Search for the cell housing the specified text and yield its [x, y] center coordinate. 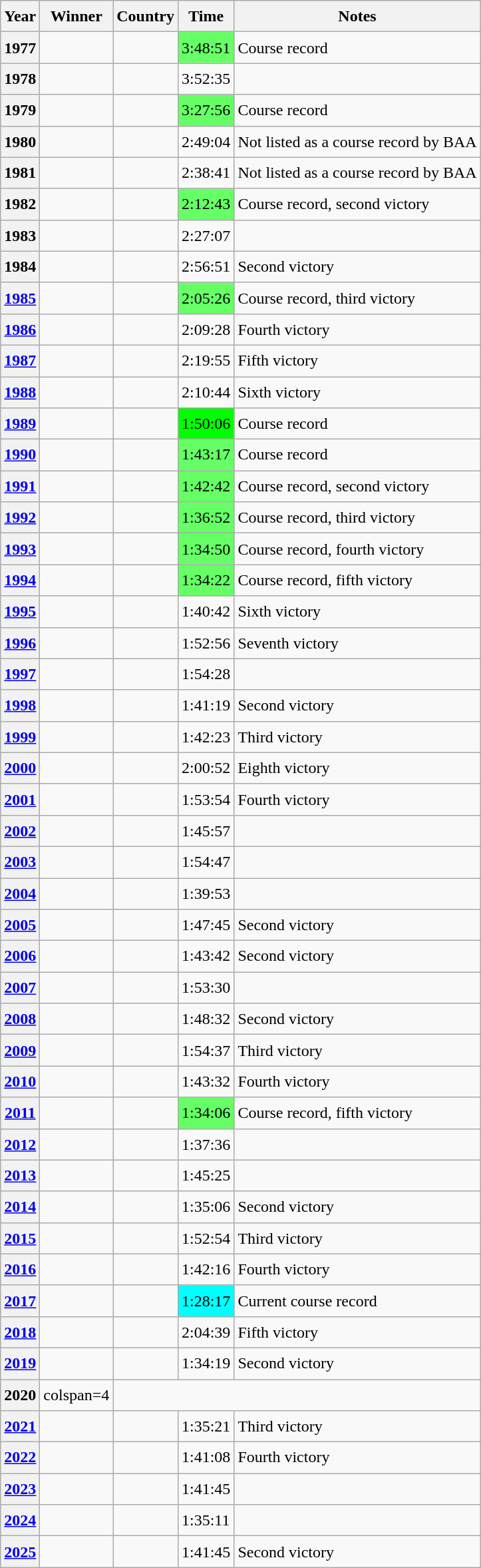
2020 [20, 1396]
2012 [20, 1144]
1984 [20, 266]
2:56:51 [206, 266]
Current course record [357, 1301]
1:39:53 [206, 894]
Course record, fourth victory [357, 549]
2009 [20, 1051]
1:34:19 [206, 1364]
2007 [20, 988]
1:42:42 [206, 486]
1:43:17 [206, 455]
1990 [20, 455]
1996 [20, 643]
2002 [20, 831]
2018 [20, 1332]
1998 [20, 706]
2024 [20, 1521]
2022 [20, 1458]
Seventh victory [357, 643]
2021 [20, 1426]
2023 [20, 1489]
1:54:47 [206, 862]
2001 [20, 799]
1982 [20, 204]
1:35:06 [206, 1206]
1:40:42 [206, 611]
Country [146, 16]
1987 [20, 361]
1:52:56 [206, 643]
2:09:28 [206, 329]
1995 [20, 611]
3:52:35 [206, 79]
2:00:52 [206, 768]
1978 [20, 79]
1994 [20, 581]
2025 [20, 1551]
1:42:16 [206, 1269]
1:34:50 [206, 549]
1:54:28 [206, 674]
1983 [20, 236]
2013 [20, 1176]
2004 [20, 894]
1:47:45 [206, 925]
1992 [20, 518]
2014 [20, 1206]
1986 [20, 329]
1:53:54 [206, 799]
1:52:54 [206, 1238]
1:35:11 [206, 1521]
2:04:39 [206, 1332]
Winner [77, 16]
1:41:19 [206, 706]
2:05:26 [206, 298]
2010 [20, 1081]
2015 [20, 1238]
1:41:08 [206, 1458]
2016 [20, 1269]
2:27:07 [206, 236]
1:53:30 [206, 988]
2000 [20, 768]
1997 [20, 674]
1:50:06 [206, 423]
1:45:57 [206, 831]
1:36:52 [206, 518]
1:48:32 [206, 1019]
Year [20, 16]
Time [206, 16]
2006 [20, 956]
2:10:44 [206, 393]
2005 [20, 925]
2:49:04 [206, 141]
1993 [20, 549]
2017 [20, 1301]
1999 [20, 736]
3:48:51 [206, 48]
1:43:42 [206, 956]
1:42:23 [206, 736]
2019 [20, 1364]
2:38:41 [206, 173]
2003 [20, 862]
2008 [20, 1019]
Eighth victory [357, 768]
2:19:55 [206, 361]
2011 [20, 1113]
1:34:06 [206, 1113]
1:45:25 [206, 1176]
1979 [20, 111]
Notes [357, 16]
1:35:21 [206, 1426]
1988 [20, 393]
2:12:43 [206, 204]
1980 [20, 141]
1991 [20, 486]
1:34:22 [206, 581]
1:43:32 [206, 1081]
1:54:37 [206, 1051]
3:27:56 [206, 111]
1989 [20, 423]
1977 [20, 48]
1:28:17 [206, 1301]
1981 [20, 173]
colspan=4 [77, 1396]
1:37:36 [206, 1144]
1985 [20, 298]
